Determine the [X, Y] coordinate at the center of the cell enclosing the given text.  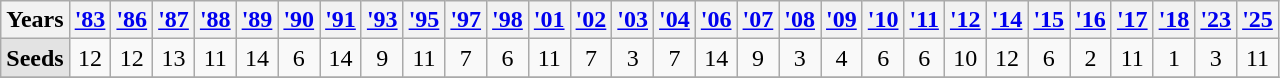
'91 [341, 20]
10 [965, 58]
'03 [633, 20]
'08 [800, 20]
'95 [424, 20]
'17 [1132, 20]
'89 [257, 20]
'06 [716, 20]
'15 [1049, 20]
'88 [215, 20]
'11 [924, 20]
'87 [174, 20]
4 [842, 58]
'23 [1216, 20]
Years [35, 20]
2 [1091, 58]
'04 [675, 20]
'83 [90, 20]
'14 [1007, 20]
'90 [299, 20]
1 [1174, 58]
'01 [549, 20]
'18 [1174, 20]
'07 [758, 20]
'16 [1091, 20]
'09 [842, 20]
13 [174, 58]
'98 [508, 20]
'97 [466, 20]
'02 [591, 20]
'10 [883, 20]
'25 [1258, 20]
Seeds [35, 58]
'93 [382, 20]
'86 [132, 20]
'12 [965, 20]
